Return (x, y) of the center of cell containing provided text 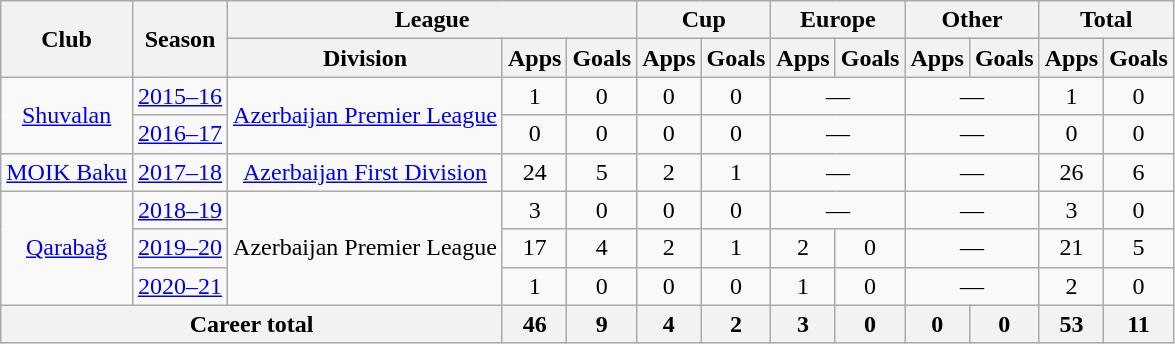
2018–19 (180, 210)
Europe (838, 20)
2020–21 (180, 286)
Career total (252, 324)
Division (366, 58)
Qarabağ (67, 248)
17 (534, 248)
Club (67, 39)
2016–17 (180, 134)
Cup (704, 20)
53 (1071, 324)
2015–16 (180, 96)
2017–18 (180, 172)
Other (972, 20)
Season (180, 39)
46 (534, 324)
Total (1106, 20)
11 (1139, 324)
26 (1071, 172)
League (432, 20)
6 (1139, 172)
21 (1071, 248)
MOIK Baku (67, 172)
9 (602, 324)
Azerbaijan First Division (366, 172)
24 (534, 172)
Shuvalan (67, 115)
2019–20 (180, 248)
